Determine the [x, y] coordinate at the center of the cell enclosing the given text.  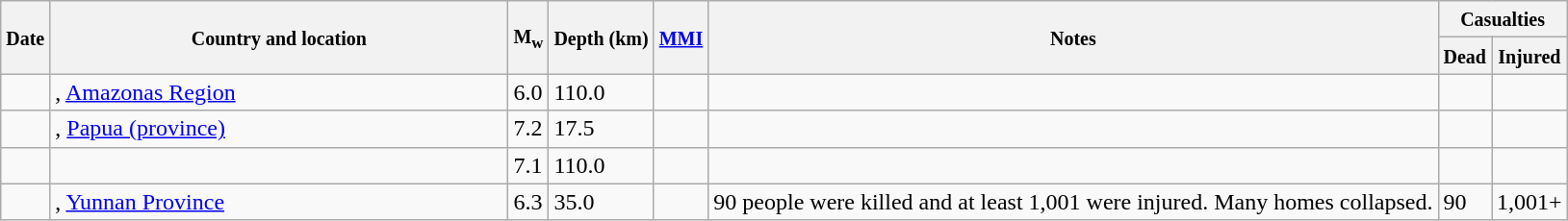
7.1 [528, 165]
Notes [1073, 37]
, Papua (province) [279, 129]
6.0 [528, 92]
Mw [528, 37]
Casualties [1503, 19]
6.3 [528, 202]
17.5 [601, 129]
Dead [1465, 56]
Date [25, 37]
Depth (km) [601, 37]
MMI [681, 37]
Injured [1530, 56]
, Amazonas Region [279, 92]
, Yunnan Province [279, 202]
35.0 [601, 202]
1,001+ [1530, 202]
Country and location [279, 37]
90 people were killed and at least 1,001 were injured. Many homes collapsed. [1073, 202]
90 [1465, 202]
7.2 [528, 129]
